For the text-containing cell, return its midpoint in [X, Y] coordinate format. 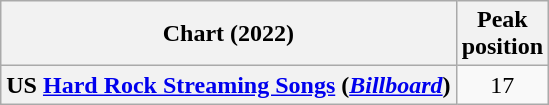
US Hard Rock Streaming Songs (Billboard) [228, 85]
Chart (2022) [228, 34]
17 [502, 85]
Peak position [502, 34]
